Scan for the cell matching the given text and deliver its (X, Y) coordinate at center. 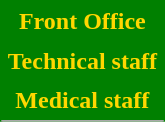
Technical staff (83, 61)
Medical staff (83, 101)
Front Office (83, 22)
